Extract the [X, Y] coordinate from the center of the cell holding the provided text.  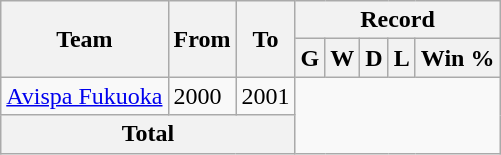
W [342, 58]
L [402, 58]
2000 [202, 96]
2001 [266, 96]
Avispa Fukuoka [84, 96]
G [310, 58]
Record [398, 20]
Total [148, 134]
D [374, 58]
To [266, 39]
From [202, 39]
Team [84, 39]
Win % [458, 58]
